Locate the cell with the specified text and output its [X, Y] center coordinate. 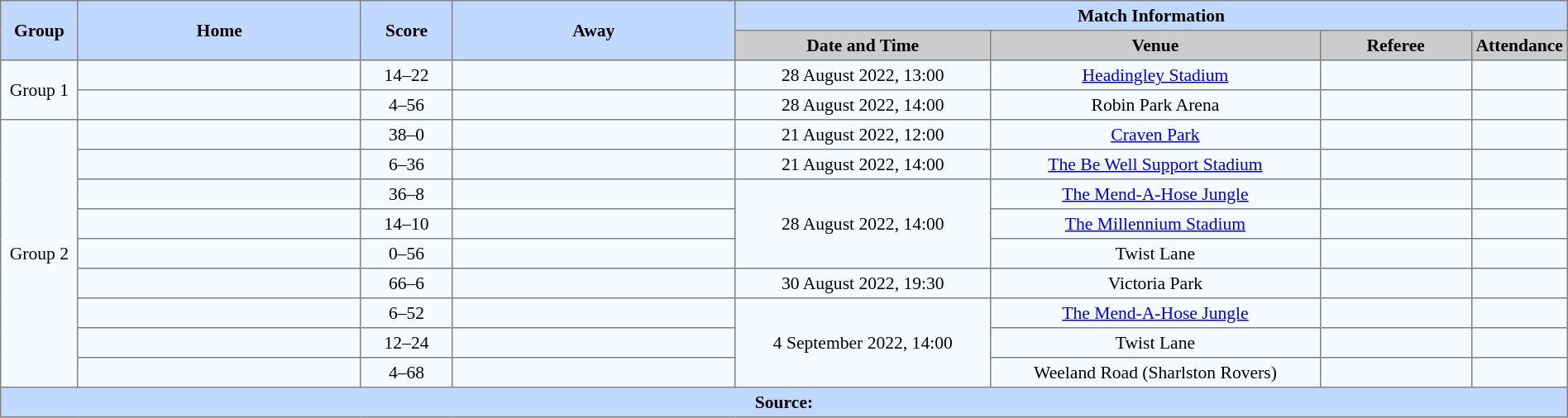
21 August 2022, 12:00 [863, 135]
Date and Time [863, 45]
12–24 [407, 343]
30 August 2022, 19:30 [863, 283]
Referee [1396, 45]
Craven Park [1156, 135]
38–0 [407, 135]
Group 2 [40, 254]
Score [407, 31]
66–6 [407, 283]
Victoria Park [1156, 283]
6–52 [407, 313]
14–10 [407, 224]
Source: [784, 402]
4–56 [407, 105]
The Be Well Support Stadium [1156, 164]
6–36 [407, 164]
Match Information [1151, 16]
28 August 2022, 13:00 [863, 75]
Headingley Stadium [1156, 75]
Attendance [1519, 45]
4 September 2022, 14:00 [863, 343]
The Millennium Stadium [1156, 224]
4–68 [407, 373]
14–22 [407, 75]
Group [40, 31]
21 August 2022, 14:00 [863, 164]
Home [219, 31]
Away [594, 31]
Group 1 [40, 90]
0–56 [407, 254]
Robin Park Arena [1156, 105]
Weeland Road (Sharlston Rovers) [1156, 373]
Venue [1156, 45]
36–8 [407, 194]
